Determine the (X, Y) coordinate at the center of the cell enclosing the given text.  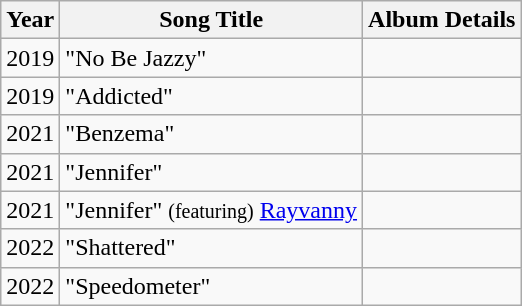
Song Title (212, 20)
"Jennifer" (featuring) Rayvanny (212, 210)
"No Be Jazzy" (212, 58)
"Shattered" (212, 248)
"Addicted" (212, 96)
Year (30, 20)
Album Details (442, 20)
"Speedometer" (212, 286)
"Benzema" (212, 134)
"Jennifer" (212, 172)
